Identify which cell holds the provided text, then report its [x, y] central coordinate. 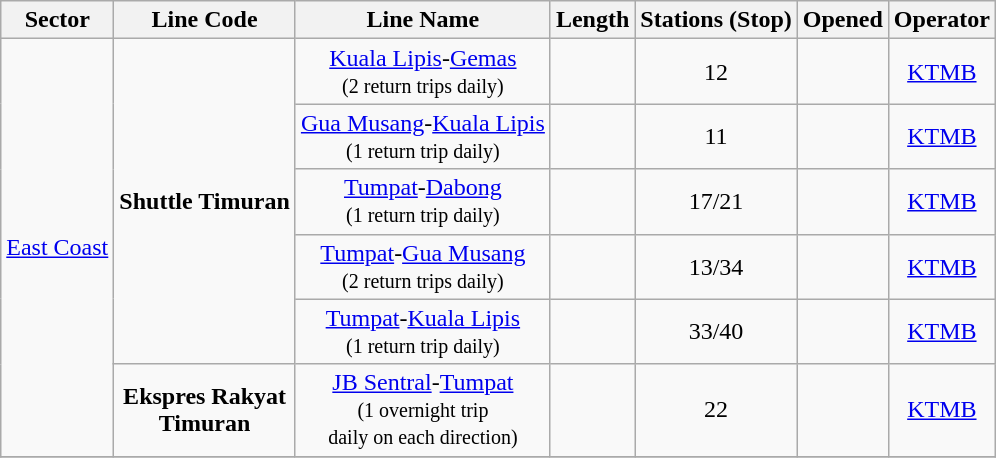
Tumpat-Kuala Lipis (1 return trip daily) [422, 332]
East Coast [58, 248]
Tumpat-Dabong (1 return trip daily) [422, 202]
JB Sentral-Tumpat (1 overnight trip daily on each direction) [422, 410]
Operator [942, 20]
Line Code [205, 20]
Length [592, 20]
13/34 [716, 266]
33/40 [716, 332]
Shuttle Timuran [205, 202]
Opened [842, 20]
22 [716, 410]
Stations (Stop) [716, 20]
Tumpat-Gua Musang (2 return trips daily) [422, 266]
Line Name [422, 20]
11 [716, 136]
Gua Musang-Kuala Lipis (1 return trip daily) [422, 136]
Kuala Lipis-Gemas (2 return trips daily) [422, 72]
17/21 [716, 202]
Sector [58, 20]
Ekspres Rakyat Timuran [205, 410]
12 [716, 72]
